Extract the [X, Y] coordinate from the center of the cell holding the provided text.  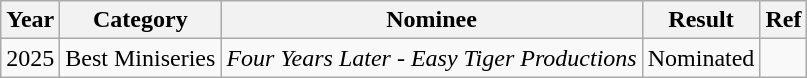
2025 [30, 58]
Category [140, 20]
Four Years Later - Easy Tiger Productions [432, 58]
Year [30, 20]
Best Miniseries [140, 58]
Result [701, 20]
Nominated [701, 58]
Ref [784, 20]
Nominee [432, 20]
